Pinpoint the cell where the given text exists, returning its (x, y) midpoint coordinate. 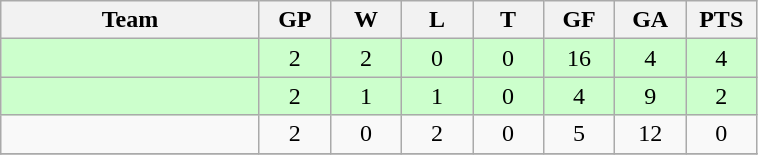
GP (294, 20)
Team (130, 20)
GF (580, 20)
9 (650, 96)
PTS (722, 20)
12 (650, 134)
16 (580, 58)
W (366, 20)
T (508, 20)
5 (580, 134)
GA (650, 20)
L (436, 20)
